Return (x, y) of the center of cell containing provided text 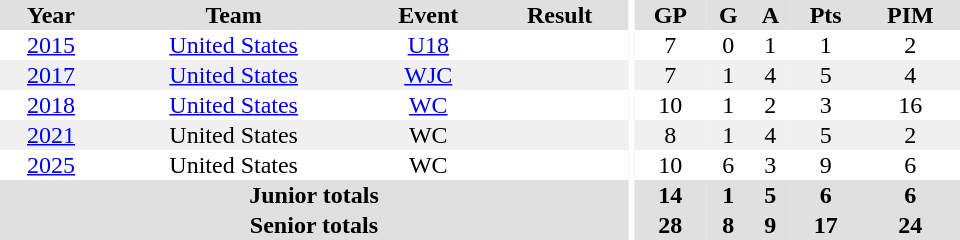
0 (728, 45)
24 (910, 225)
14 (670, 195)
Year (51, 15)
17 (826, 225)
U18 (428, 45)
2021 (51, 135)
Result (560, 15)
GP (670, 15)
Pts (826, 15)
2017 (51, 75)
2025 (51, 165)
PIM (910, 15)
28 (670, 225)
Team (234, 15)
G (728, 15)
Senior totals (314, 225)
Event (428, 15)
2015 (51, 45)
Junior totals (314, 195)
WJC (428, 75)
16 (910, 105)
A (770, 15)
2018 (51, 105)
